Identify which cell holds the provided text, then report its [x, y] central coordinate. 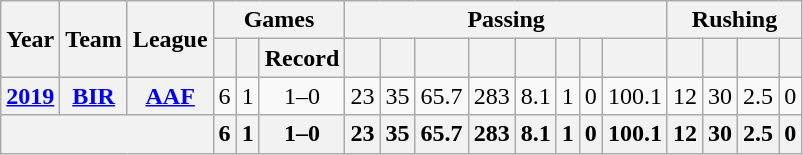
Passing [506, 20]
Year [30, 39]
BIR [94, 96]
Rushing [734, 20]
Games [279, 20]
AAF [170, 96]
Record [302, 58]
League [170, 39]
Team [94, 39]
2019 [30, 96]
